For the text-containing cell, return its midpoint in [x, y] coordinate format. 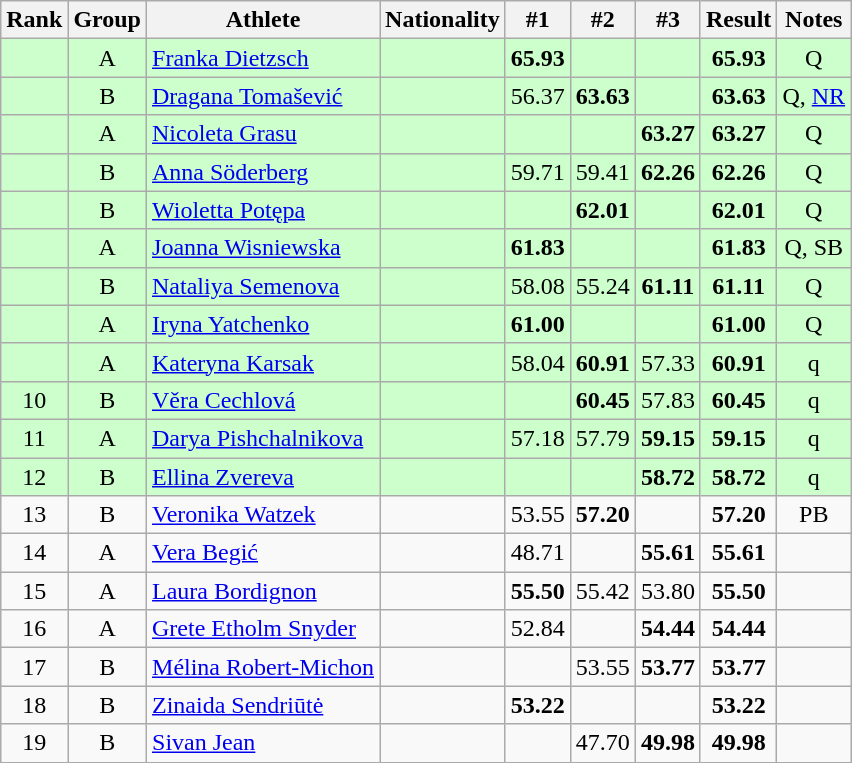
Ellina Zvereva [264, 477]
Darya Pishchalnikova [264, 438]
15 [34, 591]
10 [34, 400]
Nicoleta Grasu [264, 134]
PB [814, 515]
#3 [668, 20]
Group [108, 20]
Nationality [443, 20]
57.79 [602, 438]
Dragana Tomašević [264, 96]
13 [34, 515]
Q, NR [814, 96]
Grete Etholm Snyder [264, 629]
#2 [602, 20]
Notes [814, 20]
55.24 [602, 286]
Nataliya Semenova [264, 286]
58.04 [538, 362]
59.71 [538, 172]
Franka Dietzsch [264, 58]
57.18 [538, 438]
Věra Cechlová [264, 400]
Result [738, 20]
57.83 [668, 400]
59.41 [602, 172]
14 [34, 553]
Laura Bordignon [264, 591]
Q, SB [814, 248]
47.70 [602, 743]
Veronika Watzek [264, 515]
56.37 [538, 96]
18 [34, 705]
Vera Begić [264, 553]
11 [34, 438]
Joanna Wisniewska [264, 248]
#1 [538, 20]
Athlete [264, 20]
12 [34, 477]
19 [34, 743]
55.42 [602, 591]
Anna Söderberg [264, 172]
52.84 [538, 629]
58.08 [538, 286]
57.33 [668, 362]
Wioletta Potępa [264, 210]
48.71 [538, 553]
Iryna Yatchenko [264, 324]
Rank [34, 20]
Zinaida Sendriūtė [264, 705]
Kateryna Karsak [264, 362]
Mélina Robert-Michon [264, 667]
17 [34, 667]
Sivan Jean [264, 743]
16 [34, 629]
53.80 [668, 591]
